Search for the cell housing the specified text and yield its [x, y] center coordinate. 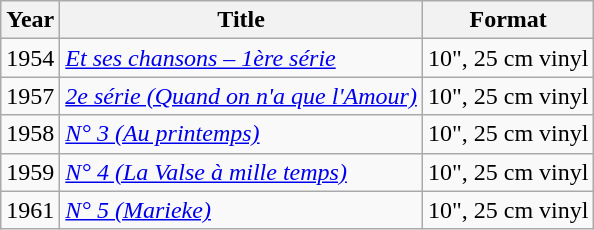
1959 [30, 172]
1961 [30, 210]
N° 3 (Au printemps) [242, 134]
1954 [30, 58]
Year [30, 20]
N° 4 (La Valse à mille temps) [242, 172]
1958 [30, 134]
Format [508, 20]
Title [242, 20]
N° 5 (Marieke) [242, 210]
1957 [30, 96]
Et ses chansons – 1ère série [242, 58]
2e série (Quand on n'a que l'Amour) [242, 96]
